Determine the (X, Y) coordinate at the center of the cell enclosing the given text.  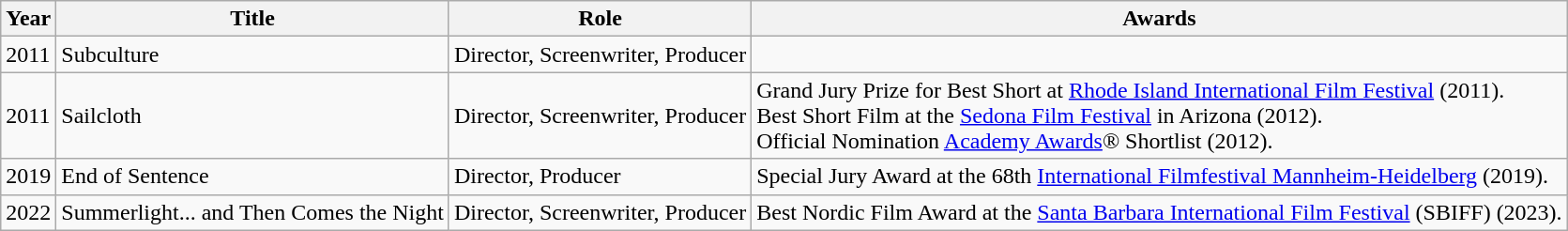
Summerlight... and Then Comes the Night (253, 212)
Subculture (253, 54)
End of Sentence (253, 177)
Special Jury Award at the 68th International Filmfestival Mannheim-Heidelberg (2019). (1160, 177)
Sailcloth (253, 115)
2019 (28, 177)
Role (600, 19)
Best Nordic Film Award at the Santa Barbara International Film Festival (SBIFF) (2023). (1160, 212)
2022 (28, 212)
Year (28, 19)
Awards (1160, 19)
Director, Producer (600, 177)
Title (253, 19)
